Extract the [X, Y] coordinate from the center of the cell holding the provided text.  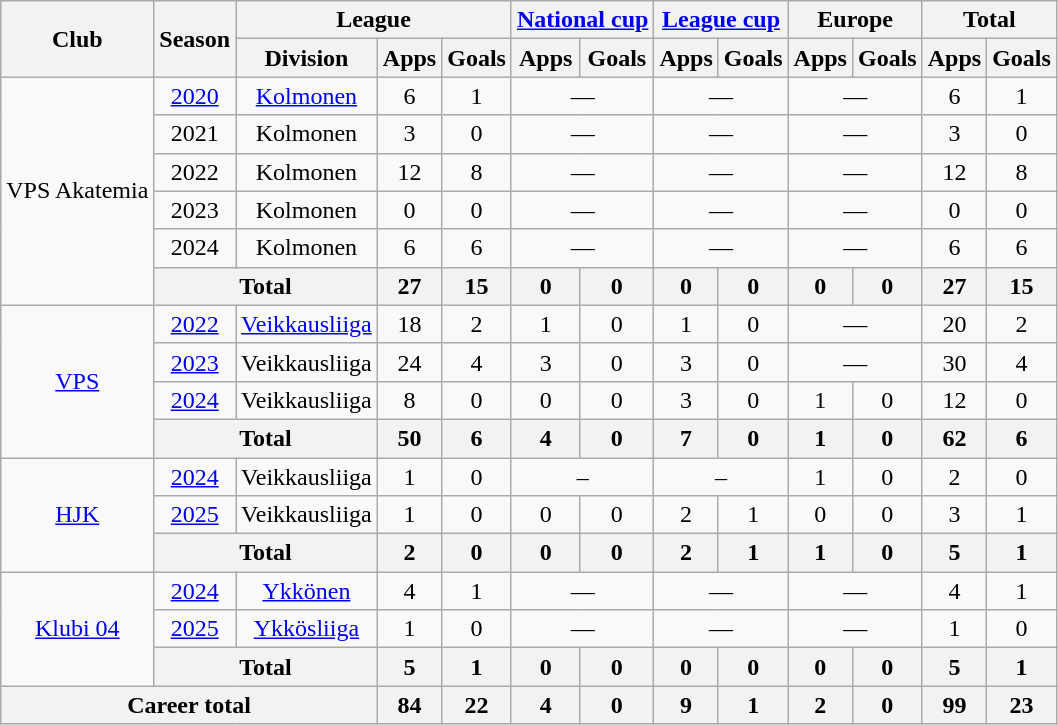
Europe [855, 20]
2021 [195, 134]
2020 [195, 96]
League [374, 20]
50 [409, 438]
Ykkösliiga [307, 629]
Club [78, 39]
20 [954, 324]
Ykkönen [307, 591]
National cup [582, 20]
Klubi 04 [78, 629]
18 [409, 324]
League cup [721, 20]
VPS [78, 381]
84 [409, 705]
62 [954, 438]
30 [954, 362]
Season [195, 39]
24 [409, 362]
Division [307, 58]
HJK [78, 515]
7 [686, 438]
99 [954, 705]
VPS Akatemia [78, 191]
9 [686, 705]
22 [477, 705]
Career total [190, 705]
23 [1022, 705]
